Return the (X, Y) coordinate for the center point of the cell that contains the specified text.  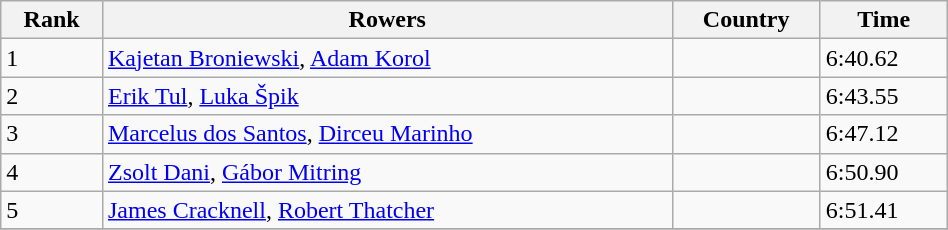
6:40.62 (884, 58)
Rank (52, 20)
2 (52, 96)
Time (884, 20)
6:51.41 (884, 210)
5 (52, 210)
Rowers (387, 20)
6:43.55 (884, 96)
Kajetan Broniewski, Adam Korol (387, 58)
Zsolt Dani, Gábor Mitring (387, 172)
3 (52, 134)
Marcelus dos Santos, Dirceu Marinho (387, 134)
Erik Tul, Luka Špik (387, 96)
James Cracknell, Robert Thatcher (387, 210)
4 (52, 172)
1 (52, 58)
6:50.90 (884, 172)
6:47.12 (884, 134)
Country (746, 20)
